Provide the [X, Y] coordinate of the cell's center where the given text is located.  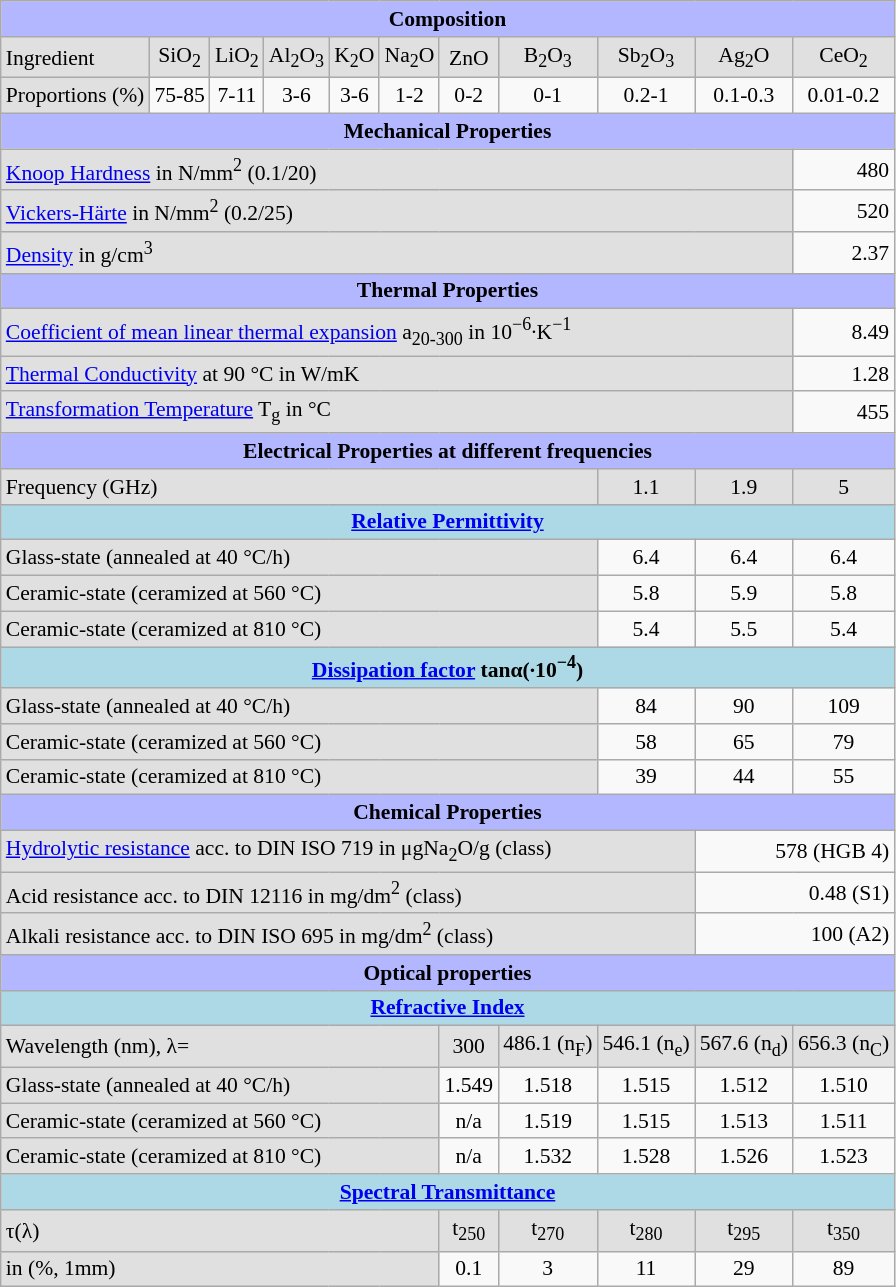
Optical properties [448, 973]
5.5 [744, 629]
567.6 (nd) [744, 1046]
486.1 (nF) [548, 1046]
Alkali resistance acc. to DIN ISO 695 in mg/dm2 (class) [348, 934]
Relative Permittivity [448, 522]
300 [468, 1046]
Sb2O3 [646, 58]
546.1 (ne) [646, 1046]
Acid resistance acc. to DIN 12116 in mg/dm2 (class) [348, 892]
Electrical Properties at different frequencies [448, 451]
ZnO [468, 58]
1.512 [744, 1086]
58 [646, 742]
Al2O3 [296, 58]
SiO2 [179, 58]
79 [844, 742]
1.526 [744, 1157]
1.518 [548, 1086]
5.9 [744, 594]
CeO2 [844, 58]
t350 [844, 1230]
Ag2O [744, 58]
480 [844, 170]
1.511 [844, 1121]
65 [744, 742]
7-11 [237, 96]
1.1 [646, 487]
0.48 (S1) [795, 892]
Thermal Properties [448, 291]
0.01-0.2 [844, 96]
Wavelength (nm), λ= [220, 1046]
Mechanical Properties [448, 132]
1.510 [844, 1086]
520 [844, 212]
84 [646, 706]
Composition [448, 19]
Ingredient [76, 58]
Knoop Hardness in N/mm2 (0.1/20) [397, 170]
Spectral Transmittance [448, 1192]
0.1-0.3 [744, 96]
1.532 [548, 1157]
1.523 [844, 1157]
Dissipation factor tanα(·10−4) [448, 668]
t295 [744, 1230]
39 [646, 778]
0-1 [548, 96]
578 (HGB 4) [795, 852]
109 [844, 706]
t270 [548, 1230]
1.528 [646, 1157]
1.513 [744, 1121]
1.549 [468, 1086]
Proportions (%) [76, 96]
t250 [468, 1230]
Chemical Properties [448, 813]
Frequency (GHz) [300, 487]
455 [844, 412]
LiO2 [237, 58]
2.37 [844, 252]
K2O [354, 58]
Refractive Index [448, 1009]
5 [844, 487]
B2O3 [548, 58]
1.28 [844, 374]
1.9 [744, 487]
44 [744, 778]
Na2O [409, 58]
Transformation Temperature Tg in °C [397, 412]
Vickers-Härte in N/mm2 (0.2/25) [397, 212]
0.2-1 [646, 96]
t280 [646, 1230]
75-85 [179, 96]
Hydrolytic resistance acc. to DIN ISO 719 in μgNa2O/g (class) [348, 852]
8.49 [844, 332]
55 [844, 778]
Thermal Conductivity at 90 °C in W/mK [397, 374]
Density in g/cm3 [397, 252]
90 [744, 706]
0-2 [468, 96]
Coefficient of mean linear thermal expansion a20-300 in 10−6·K−1 [397, 332]
1.519 [548, 1121]
τ(λ) [220, 1230]
1-2 [409, 96]
100 (A2) [795, 934]
656.3 (nC) [844, 1046]
